Identify which cell holds the provided text, then report its (X, Y) central coordinate. 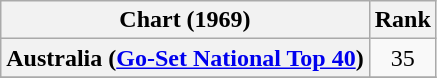
35 (402, 58)
Australia (Go-Set National Top 40) (185, 58)
Rank (402, 20)
Chart (1969) (185, 20)
